Find where the given text appears and provide that cell's center as (x, y) coordinate. 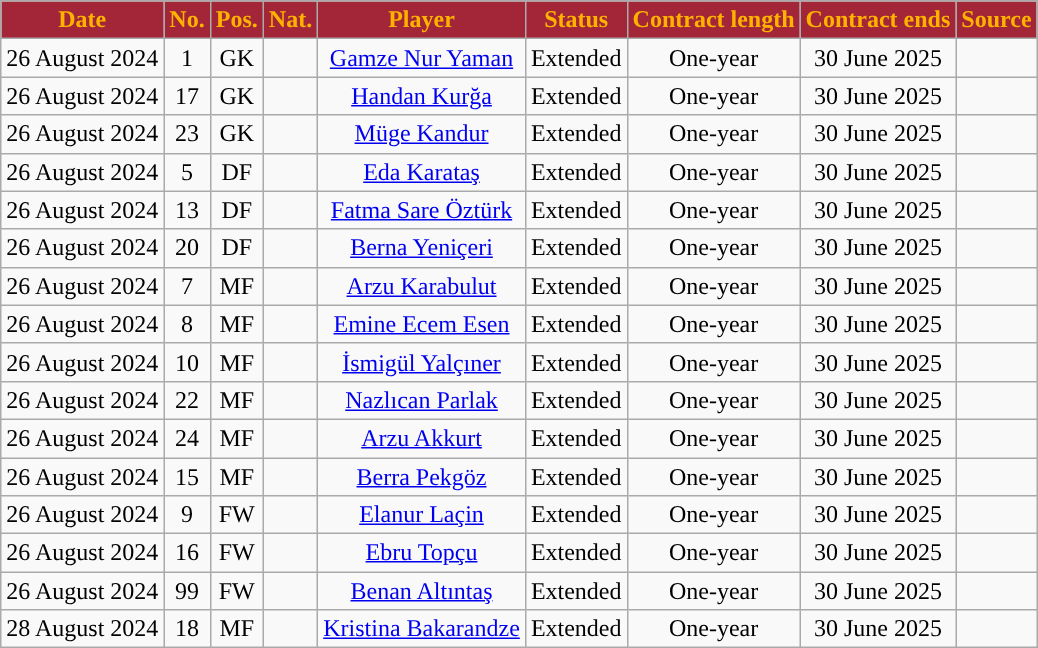
7 (187, 286)
28 August 2024 (82, 629)
Kristina Bakarandze (422, 629)
Arzu Akkurt (422, 438)
Contract length (714, 20)
Source (996, 20)
24 (187, 438)
Elanur Laçin (422, 515)
Gamze Nur Yaman (422, 58)
Nat. (290, 20)
Arzu Karabulut (422, 286)
Emine Ecem Esen (422, 324)
23 (187, 134)
5 (187, 172)
Eda Karataş (422, 172)
Status (576, 20)
99 (187, 591)
1 (187, 58)
Handan Kurğa (422, 96)
Benan Altıntaş (422, 591)
9 (187, 515)
Fatma Sare Öztürk (422, 210)
Ebru Topçu (422, 553)
8 (187, 324)
16 (187, 553)
18 (187, 629)
İsmigül Yalçıner (422, 362)
No. (187, 20)
Berna Yeniçeri (422, 248)
17 (187, 96)
Berra Pekgöz (422, 477)
Date (82, 20)
15 (187, 477)
22 (187, 400)
Contract ends (878, 20)
Müge Kandur (422, 134)
10 (187, 362)
Nazlıcan Parlak (422, 400)
20 (187, 248)
13 (187, 210)
Player (422, 20)
Pos. (236, 20)
